Provide the [X, Y] coordinate of the cell's center where the given text is located.  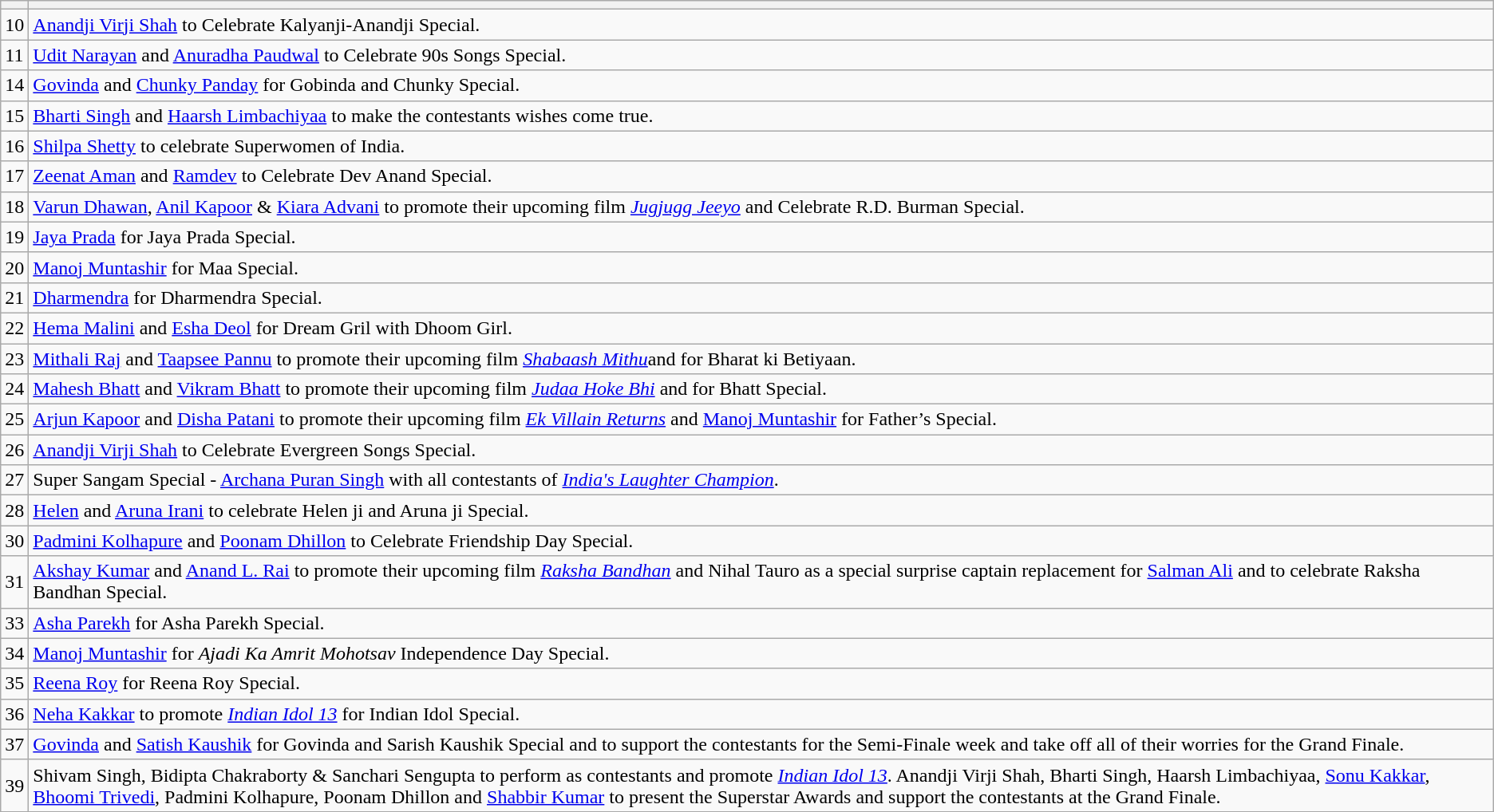
35 [14, 684]
37 [14, 744]
34 [14, 653]
Mithali Raj and Taapsee Pannu to promote their upcoming film Shabaash Mithuand for Bharat ki Betiyaan. [761, 358]
Udit Narayan and Anuradha Paudwal to Celebrate 90s Songs Special. [761, 55]
25 [14, 420]
36 [14, 714]
19 [14, 237]
23 [14, 358]
Manoj Muntashir for Ajadi Ka Amrit Mohotsav Independence Day Special. [761, 653]
24 [14, 389]
Jaya Prada for Jaya Prada Special. [761, 237]
15 [14, 116]
11 [14, 55]
31 [14, 582]
22 [14, 328]
Bharti Singh and Haarsh Limbachiyaa to make the contestants wishes come true. [761, 116]
21 [14, 298]
28 [14, 510]
Arjun Kapoor and Disha Patani to promote their upcoming film Ek Villain Returns and Manoj Muntashir for Father’s Special. [761, 420]
Zeenat Aman and Ramdev to Celebrate Dev Anand Special. [761, 176]
Manoj Muntashir for Maa Special. [761, 267]
Anandji Virji Shah to Celebrate Kalyanji-Anandji Special. [761, 25]
14 [14, 85]
26 [14, 450]
39 [14, 785]
16 [14, 146]
Hema Malini and Esha Deol for Dream Gril with Dhoom Girl. [761, 328]
Dharmendra for Dharmendra Special. [761, 298]
30 [14, 541]
Govinda and Chunky Panday for Gobinda and Chunky Special. [761, 85]
Helen and Aruna Irani to celebrate Helen ji and Aruna ji Special. [761, 510]
18 [14, 207]
33 [14, 623]
Shilpa Shetty to celebrate Superwomen of India. [761, 146]
20 [14, 267]
Super Sangam Special - Archana Puran Singh with all contestants of India's Laughter Champion. [761, 480]
17 [14, 176]
Varun Dhawan, Anil Kapoor & Kiara Advani to promote their upcoming film Jugjugg Jeeyo and Celebrate R.D. Burman Special. [761, 207]
Asha Parekh for Asha Parekh Special. [761, 623]
Padmini Kolhapure and Poonam Dhillon to Celebrate Friendship Day Special. [761, 541]
Anandji Virji Shah to Celebrate Evergreen Songs Special. [761, 450]
Neha Kakkar to promote Indian Idol 13 for Indian Idol Special. [761, 714]
Reena Roy for Reena Roy Special. [761, 684]
27 [14, 480]
10 [14, 25]
Mahesh Bhatt and Vikram Bhatt to promote their upcoming film Judaa Hoke Bhi and for Bhatt Special. [761, 389]
